Return (x, y) of the center of cell containing provided text 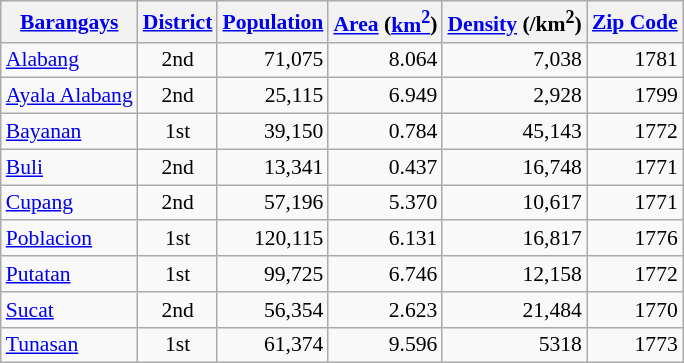
Population (272, 22)
8.064 (385, 60)
Poblacion (70, 239)
5.370 (385, 203)
6.949 (385, 96)
7,038 (514, 60)
56,354 (272, 310)
61,374 (272, 345)
Sucat (70, 310)
Ayala Alabang (70, 96)
71,075 (272, 60)
16,817 (514, 239)
Alabang (70, 60)
Barangays (70, 22)
6.746 (385, 274)
1770 (635, 310)
25,115 (272, 96)
Tunasan (70, 345)
Zip Code (635, 22)
99,725 (272, 274)
District (178, 22)
0.437 (385, 167)
120,115 (272, 239)
45,143 (514, 132)
12,158 (514, 274)
Cupang (70, 203)
2,928 (514, 96)
Putatan (70, 274)
16,748 (514, 167)
Area (km2) (385, 22)
2.623 (385, 310)
6.131 (385, 239)
0.784 (385, 132)
1781 (635, 60)
39,150 (272, 132)
13,341 (272, 167)
Buli (70, 167)
Bayanan (70, 132)
9.596 (385, 345)
1799 (635, 96)
21,484 (514, 310)
Density (/km2) (514, 22)
10,617 (514, 203)
57,196 (272, 203)
5318 (514, 345)
1773 (635, 345)
1776 (635, 239)
